Detect which cell encompasses the target text, then output its [X, Y] center coordinate. 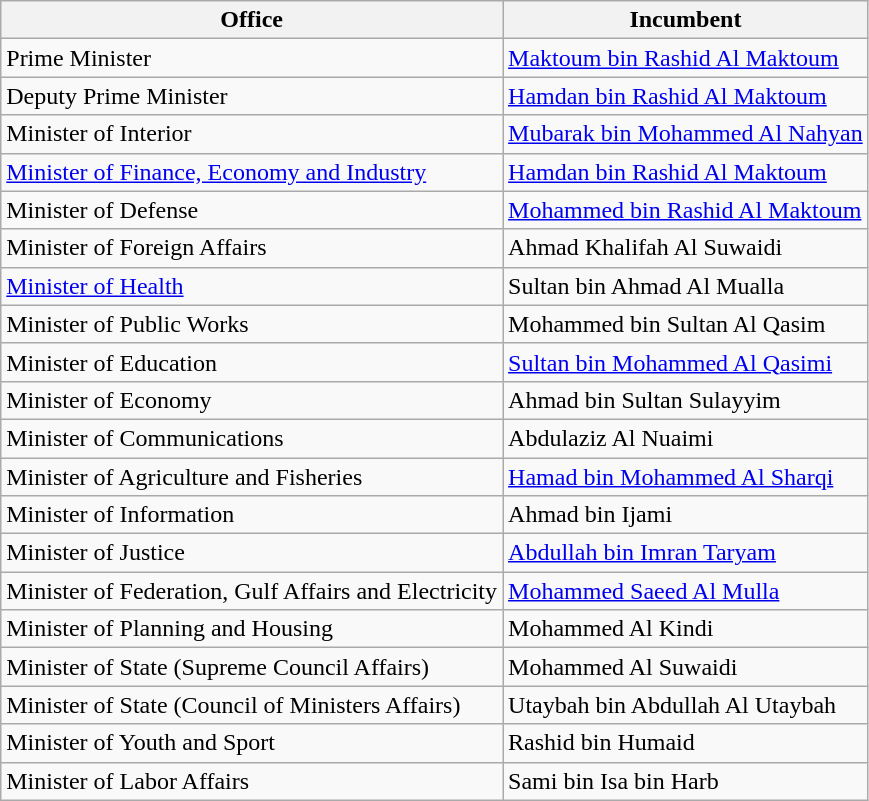
Minister of Youth and Sport [252, 743]
Ahmad bin Sultan Sulayyim [686, 400]
Utaybah bin Abdullah Al Utaybah [686, 705]
Deputy Prime Minister [252, 96]
Minister of Economy [252, 400]
Rashid bin Humaid [686, 743]
Ahmad bin Ijami [686, 515]
Sultan bin Mohammed Al Qasimi [686, 362]
Ahmad Khalifah Al Suwaidi [686, 248]
Prime Minister [252, 58]
Mohammed Al Kindi [686, 629]
Minister of Information [252, 515]
Mohammed bin Sultan Al Qasim [686, 324]
Abdulaziz Al Nuaimi [686, 438]
Mubarak bin Mohammed Al Nahyan [686, 134]
Sami bin Isa bin Harb [686, 781]
Minister of Public Works [252, 324]
Minister of Justice [252, 553]
Incumbent [686, 20]
Minister of Communications [252, 438]
Sultan bin Ahmad Al Mualla [686, 286]
Mohammed Saeed Al Mulla [686, 591]
Minister of Planning and Housing [252, 629]
Maktoum bin Rashid Al Maktoum [686, 58]
Minister of State (Supreme Council Affairs) [252, 667]
Minister of Federation, Gulf Affairs and Electricity [252, 591]
Minister of Defense [252, 210]
Mohammed bin Rashid Al Maktoum [686, 210]
Minister of Finance, Economy and Industry [252, 172]
Minister of Health [252, 286]
Minister of Agriculture and Fisheries [252, 477]
Minister of Education [252, 362]
Minister of Labor Affairs [252, 781]
Mohammed Al Suwaidi [686, 667]
Minister of Interior [252, 134]
Minister of Foreign Affairs [252, 248]
Office [252, 20]
Minister of State (Council of Ministers Affairs) [252, 705]
Abdullah bin Imran Taryam [686, 553]
Hamad bin Mohammed Al Sharqi [686, 477]
